Capture the cell that displays the provided text and extract its [x, y] central coordinate. 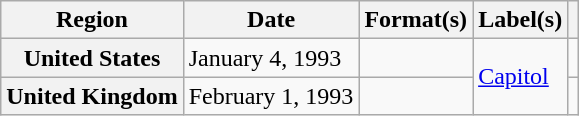
Label(s) [520, 20]
Date [271, 20]
February 1, 1993 [271, 96]
Region [92, 20]
United Kingdom [92, 96]
January 4, 1993 [271, 58]
United States [92, 58]
Format(s) [416, 20]
Capitol [520, 77]
